Scan for the cell matching the given text and deliver its (X, Y) coordinate at center. 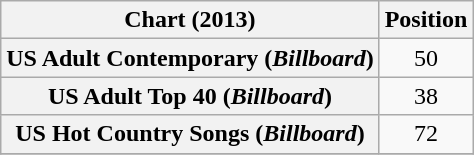
72 (426, 134)
US Adult Contemporary (Billboard) (190, 58)
Position (426, 20)
Chart (2013) (190, 20)
50 (426, 58)
38 (426, 96)
US Hot Country Songs (Billboard) (190, 134)
US Adult Top 40 (Billboard) (190, 96)
